Search for the cell housing the specified text and yield its (X, Y) center coordinate. 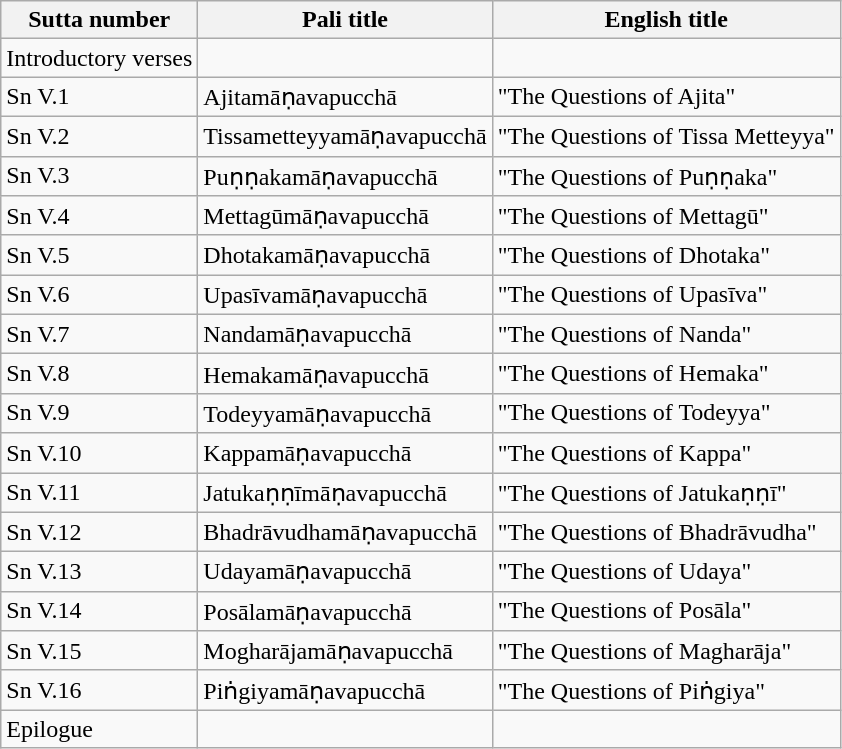
Sn V.4 (100, 216)
Udayamāṇavapucchā (345, 572)
Puṇṇakamāṇavapucchā (345, 176)
Piṅgiyamāṇavapucchā (345, 690)
"The Questions of Kappa" (666, 453)
Nandamāṇavapucchā (345, 334)
Sn V.12 (100, 532)
"The Questions of Todeyya" (666, 413)
Sn V.1 (100, 97)
"The Questions of Dhotaka" (666, 255)
Sn V.10 (100, 453)
Posālamāṇavapucchā (345, 611)
Mogharājamāṇavapucchā (345, 651)
Introductory verses (100, 58)
Sn V.2 (100, 136)
"The Questions of Tissa Metteyya" (666, 136)
"The Questions of Piṅgiya" (666, 690)
Epilogue (100, 729)
Sn V.3 (100, 176)
"The Questions of Mettagū" (666, 216)
Sn V.8 (100, 374)
Sn V.9 (100, 413)
Hemakamāṇavapucchā (345, 374)
"The Questions of Ajita" (666, 97)
"The Questions of Upasīva" (666, 295)
Sutta number (100, 20)
Sn V.6 (100, 295)
Bhadrāvudhamāṇavapucchā (345, 532)
"The Questions of Magharāja" (666, 651)
"The Questions of Puṇṇaka" (666, 176)
Ajitamāṇavapucchā (345, 97)
Tissametteyyamāṇavapucchā (345, 136)
English title (666, 20)
Sn V.5 (100, 255)
"The Questions of Bhadrāvudha" (666, 532)
Jatukaṇṇīmāṇavapucchā (345, 492)
Kappamāṇavapucchā (345, 453)
Sn V.7 (100, 334)
Sn V.16 (100, 690)
"The Questions of Jatukaṇṇī" (666, 492)
"The Questions of Posāla" (666, 611)
Dhotakamāṇavapucchā (345, 255)
Todeyyamāṇavapucchā (345, 413)
Sn V.14 (100, 611)
Sn V.13 (100, 572)
"The Questions of Hemaka" (666, 374)
Mettagūmāṇavapucchā (345, 216)
"The Questions of Nanda" (666, 334)
Sn V.15 (100, 651)
Sn V.11 (100, 492)
Upasīvamāṇavapucchā (345, 295)
"The Questions of Udaya" (666, 572)
Pali title (345, 20)
